Extract the [x, y] coordinate from the center of the cell holding the provided text.  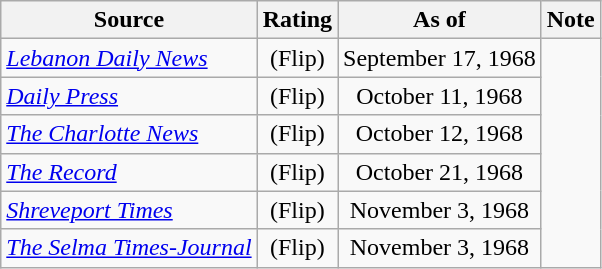
Rating [297, 20]
The Charlotte News [129, 134]
Lebanon Daily News [129, 58]
Note [570, 20]
October 12, 1968 [440, 134]
October 21, 1968 [440, 172]
September 17, 1968 [440, 58]
The Selma Times-Journal [129, 248]
Daily Press [129, 96]
Shreveport Times [129, 210]
October 11, 1968 [440, 96]
As of [440, 20]
The Record [129, 172]
Source [129, 20]
